Detect which cell encompasses the target text, then output its [x, y] center coordinate. 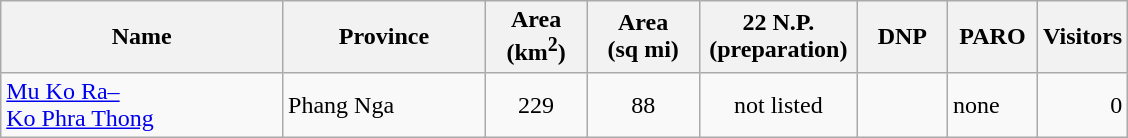
0 [1083, 104]
88 [644, 104]
229 [536, 104]
Province [384, 37]
not listed [778, 104]
Visitors [1083, 37]
none [992, 104]
Mu Ko Ra–Ko Phra Thong [142, 104]
Area(sq mi) [644, 37]
DNP [902, 37]
Area(km2) [536, 37]
Name [142, 37]
Phang Nga [384, 104]
22 N.P.(preparation) [778, 37]
PARO [992, 37]
